Return the (X, Y) coordinate for the center point of the cell that contains the specified text.  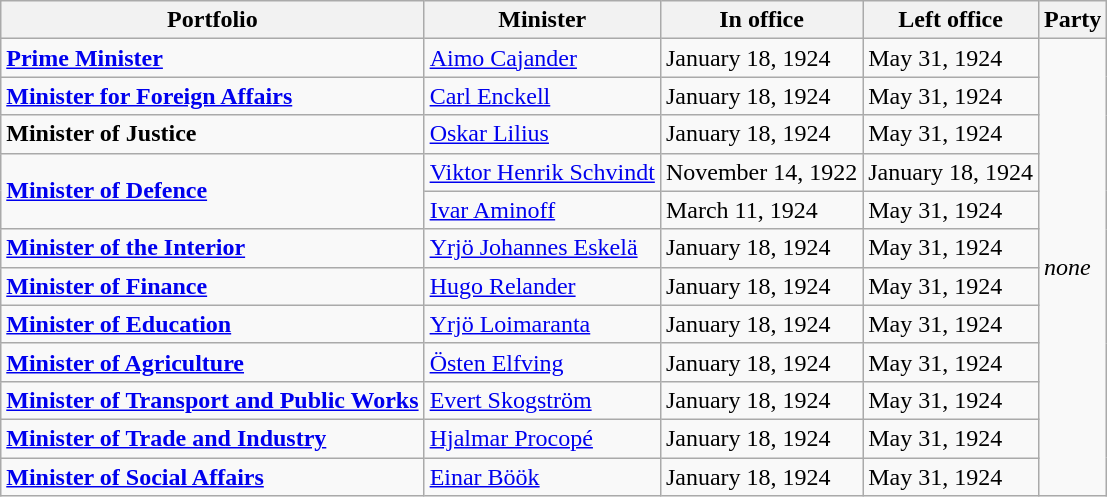
Minister of Trade and Industry (212, 438)
Hugo Relander (542, 286)
Östen Elfving (542, 362)
Minister of Finance (212, 286)
Left office (951, 20)
Viktor Henrik Schvindt (542, 172)
Minister of Education (212, 324)
November 14, 1922 (761, 172)
Minister of Agriculture (212, 362)
Aimo Cajander (542, 58)
Minister of Justice (212, 134)
March 11, 1924 (761, 210)
Minister of Defence (212, 191)
Ivar Aminoff (542, 210)
Hjalmar Procopé (542, 438)
Party (1072, 20)
Minister for Foreign Affairs (212, 96)
none (1072, 268)
Minister (542, 20)
Minister of Transport and Public Works (212, 400)
Prime Minister (212, 58)
In office (761, 20)
Portfolio (212, 20)
Evert Skogström (542, 400)
Carl Enckell (542, 96)
Yrjö Johannes Eskelä (542, 248)
Einar Böök (542, 477)
Yrjö Loimaranta (542, 324)
Oskar Lilius (542, 134)
Minister of Social Affairs (212, 477)
Minister of the Interior (212, 248)
